Pinpoint the cell where the given text exists, returning its [x, y] midpoint coordinate. 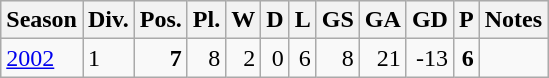
GS [338, 20]
Season [42, 20]
0 [275, 58]
L [302, 20]
Div. [108, 20]
7 [160, 58]
Notes [513, 20]
P [466, 20]
GD [430, 20]
D [275, 20]
Pos. [160, 20]
21 [382, 58]
2 [244, 58]
Pl. [206, 20]
1 [108, 58]
W [244, 20]
-13 [430, 58]
2002 [42, 58]
GA [382, 20]
